Output the [x, y] coordinate of the center of the cell containing the given text.  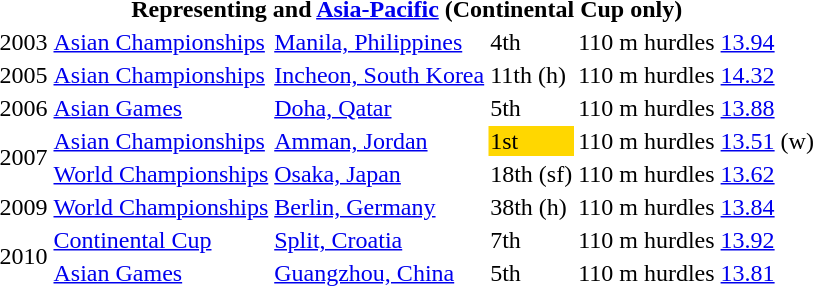
Berlin, Germany [380, 207]
Osaka, Japan [380, 174]
1st [532, 141]
7th [532, 240]
18th (sf) [532, 174]
Continental Cup [161, 240]
Amman, Jordan [380, 141]
Split, Croatia [380, 240]
11th (h) [532, 75]
Incheon, South Korea [380, 75]
4th [532, 42]
Manila, Philippines [380, 42]
5th [532, 108]
38th (h) [532, 207]
Asian Games [161, 108]
Doha, Qatar [380, 108]
